For the text-containing cell, return its midpoint in (X, Y) coordinate format. 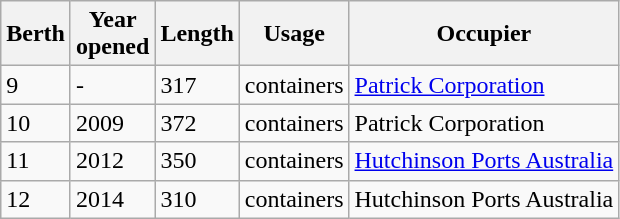
310 (197, 199)
- (112, 85)
350 (197, 161)
2012 (112, 161)
Occupier (484, 34)
Berth (36, 34)
Yearopened (112, 34)
12 (36, 199)
2009 (112, 123)
10 (36, 123)
11 (36, 161)
317 (197, 85)
9 (36, 85)
2014 (112, 199)
Usage (294, 34)
372 (197, 123)
Length (197, 34)
